Identify which cell holds the provided text, then report its (x, y) central coordinate. 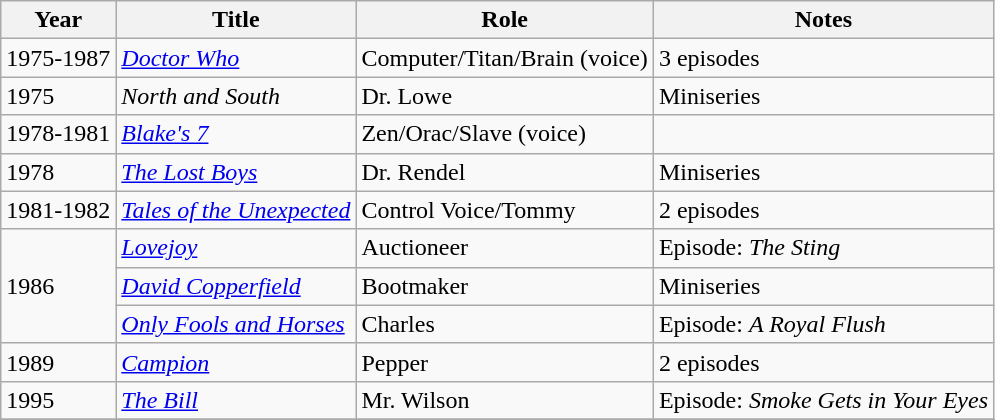
Bootmaker (504, 286)
Episode: Smoke Gets in Your Eyes (823, 400)
Computer/Titan/Brain (voice) (504, 58)
Pepper (504, 362)
David Copperfield (236, 286)
1975 (58, 96)
Campion (236, 362)
Lovejoy (236, 248)
1981-1982 (58, 210)
North and South (236, 96)
1978-1981 (58, 134)
1995 (58, 400)
Zen/Orac/Slave (voice) (504, 134)
3 episodes (823, 58)
Only Fools and Horses (236, 324)
Dr. Lowe (504, 96)
Episode: The Sting (823, 248)
Dr. Rendel (504, 172)
1986 (58, 286)
1978 (58, 172)
Episode: A Royal Flush (823, 324)
The Lost Boys (236, 172)
Charles (504, 324)
Year (58, 20)
Blake's 7 (236, 134)
Role (504, 20)
1975-1987 (58, 58)
Mr. Wilson (504, 400)
Title (236, 20)
Control Voice/Tommy (504, 210)
The Bill (236, 400)
Doctor Who (236, 58)
1989 (58, 362)
Tales of the Unexpected (236, 210)
Notes (823, 20)
Auctioneer (504, 248)
